Pinpoint the cell where the given text exists, returning its (x, y) midpoint coordinate. 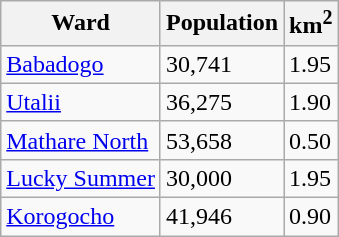
Utalii (81, 102)
Babadogo (81, 64)
30,741 (222, 64)
30,000 (222, 178)
Ward (81, 24)
Mathare North (81, 140)
Population (222, 24)
km2 (311, 24)
0.90 (311, 217)
36,275 (222, 102)
Lucky Summer (81, 178)
0.50 (311, 140)
53,658 (222, 140)
1.90 (311, 102)
Korogocho (81, 217)
41,946 (222, 217)
